Identify which cell holds the provided text, then report its (X, Y) central coordinate. 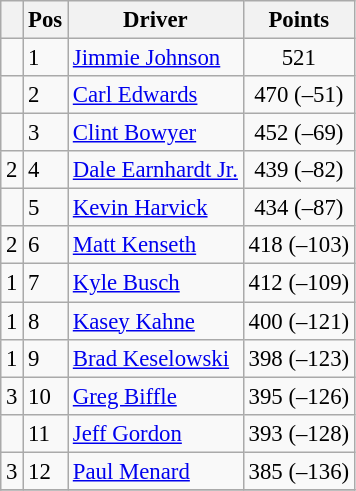
5 (46, 208)
418 (–103) (298, 245)
10 (46, 396)
Pos (46, 20)
11 (46, 433)
Driver (156, 20)
Clint Bowyer (156, 133)
6 (46, 245)
Points (298, 20)
439 (–82) (298, 170)
470 (–51) (298, 95)
400 (–121) (298, 321)
Greg Biffle (156, 396)
Carl Edwards (156, 95)
412 (–109) (298, 283)
8 (46, 321)
434 (–87) (298, 208)
521 (298, 58)
Jeff Gordon (156, 433)
7 (46, 283)
393 (–128) (298, 433)
Jimmie Johnson (156, 58)
395 (–126) (298, 396)
9 (46, 358)
Brad Keselowski (156, 358)
Kevin Harvick (156, 208)
452 (–69) (298, 133)
Dale Earnhardt Jr. (156, 170)
Matt Kenseth (156, 245)
385 (–136) (298, 471)
Paul Menard (156, 471)
398 (–123) (298, 358)
4 (46, 170)
12 (46, 471)
Kasey Kahne (156, 321)
Kyle Busch (156, 283)
